From the cell containing the given text, extract its center point as [x, y] coordinate. 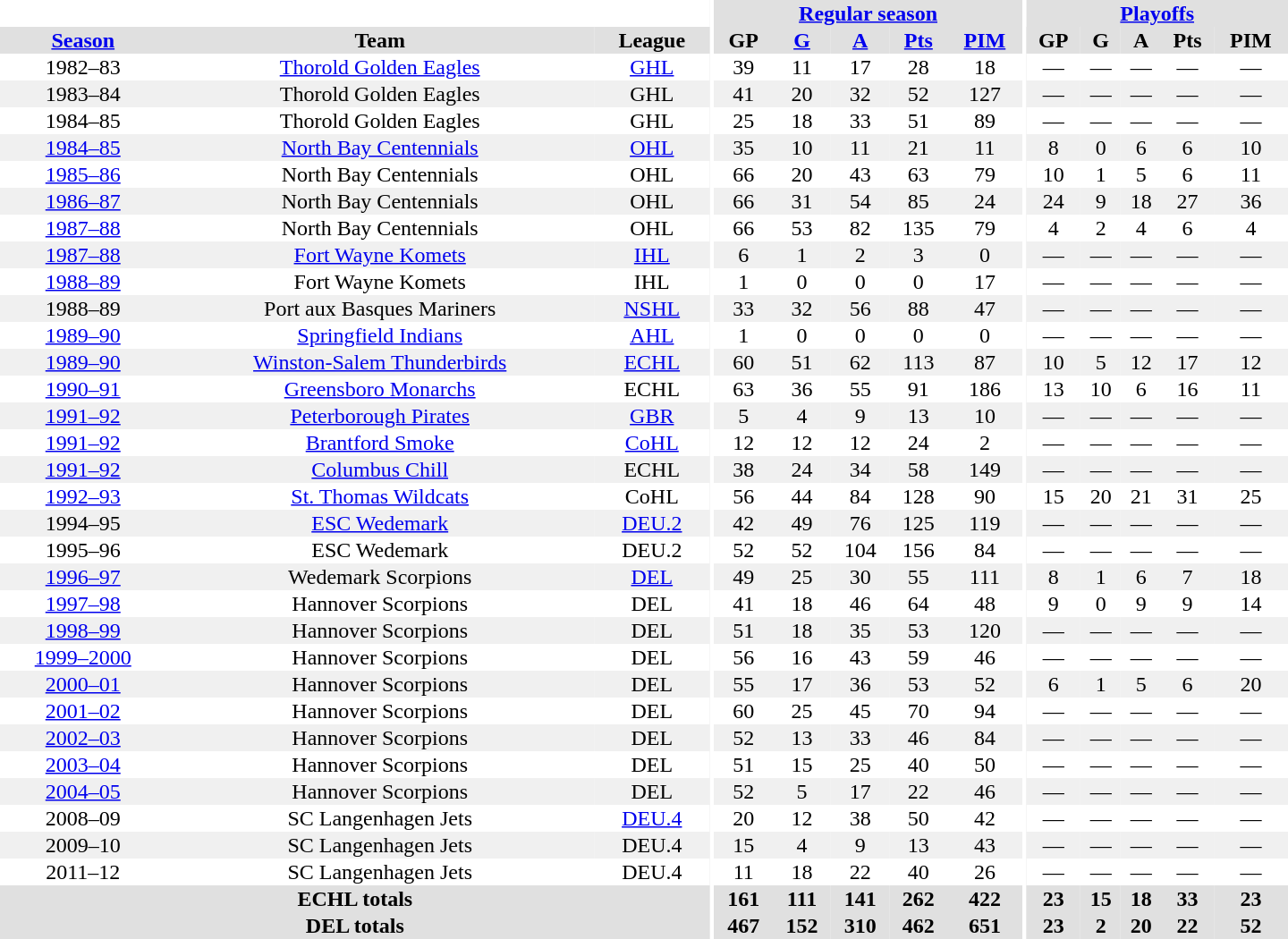
64 [918, 604]
Brantford Smoke [380, 443]
70 [918, 711]
45 [860, 711]
2000–01 [83, 684]
54 [860, 201]
47 [984, 309]
1995–96 [83, 550]
27 [1187, 201]
44 [801, 496]
Regular season [869, 13]
Season [83, 40]
Peterborough Pirates [380, 416]
Winston-Salem Thunderbirds [380, 362]
59 [918, 657]
104 [860, 550]
127 [984, 94]
113 [918, 362]
89 [984, 121]
3 [918, 255]
GBR [652, 416]
94 [984, 711]
39 [744, 67]
310 [860, 926]
62 [860, 362]
26 [984, 872]
262 [918, 899]
28 [918, 67]
2004–05 [83, 791]
1982–83 [83, 67]
ECHL totals [355, 899]
7 [1187, 577]
2011–12 [83, 872]
149 [984, 469]
467 [744, 926]
1983–84 [83, 94]
119 [984, 523]
Playoffs [1157, 13]
135 [918, 228]
Team [380, 40]
League [652, 40]
1985–86 [83, 174]
Port aux Basques Mariners [380, 309]
2003–04 [83, 765]
88 [918, 309]
422 [984, 899]
Springfield Indians [380, 335]
87 [984, 362]
120 [984, 630]
90 [984, 496]
1986–87 [83, 201]
1992–93 [83, 496]
141 [860, 899]
85 [918, 201]
82 [860, 228]
161 [744, 899]
NSHL [652, 309]
1998–99 [83, 630]
1999–2000 [83, 657]
1996–97 [83, 577]
Columbus Chill [380, 469]
462 [918, 926]
AHL [652, 335]
2001–02 [83, 711]
Wedemark Scorpions [380, 577]
156 [918, 550]
2002–03 [83, 738]
34 [860, 469]
Greensboro Monarchs [380, 389]
152 [801, 926]
St. Thomas Wildcats [380, 496]
DEL totals [355, 926]
30 [860, 577]
1990–91 [83, 389]
76 [860, 523]
14 [1250, 604]
2009–10 [83, 845]
48 [984, 604]
1994–95 [83, 523]
125 [918, 523]
186 [984, 389]
651 [984, 926]
1997–98 [83, 604]
58 [918, 469]
128 [918, 496]
2008–09 [83, 818]
91 [918, 389]
